Detect which cell encompasses the target text, then output its (X, Y) center coordinate. 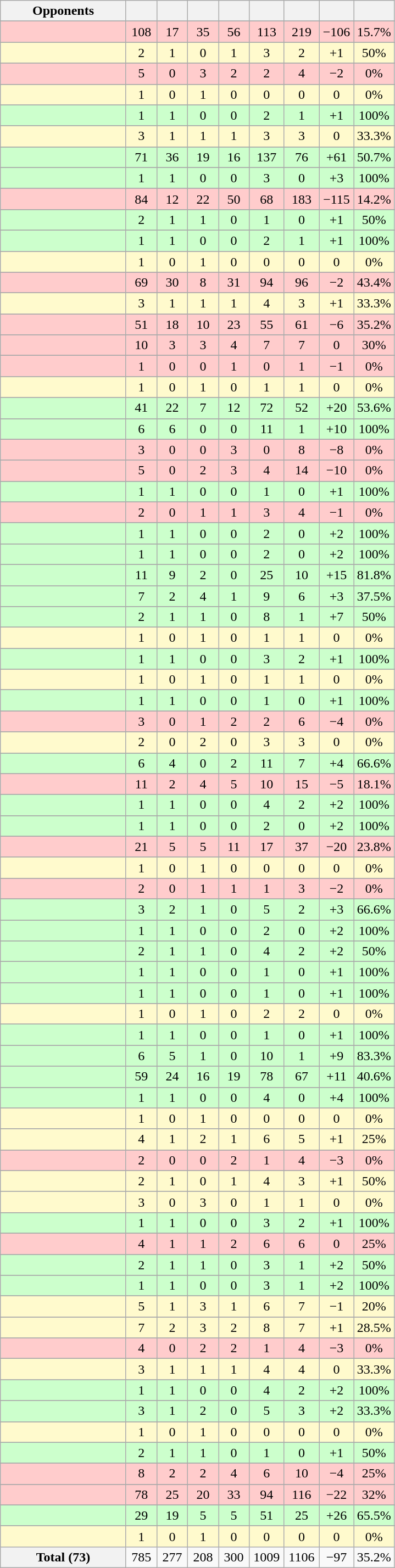
23 (234, 324)
32% (374, 1494)
21 (141, 847)
33 (234, 1494)
71 (141, 157)
−97 (337, 1557)
72 (267, 408)
61 (302, 324)
−5 (337, 784)
Total (73) (64, 1557)
Opponents (64, 11)
+9 (337, 1056)
+20 (337, 408)
67 (302, 1077)
41 (141, 408)
+7 (337, 617)
53.6% (374, 408)
50 (234, 199)
52 (302, 408)
28.5% (374, 1328)
183 (302, 199)
36 (172, 157)
+15 (337, 575)
56 (234, 32)
18 (172, 324)
208 (203, 1557)
18.1% (374, 784)
300 (234, 1557)
84 (141, 199)
1009 (267, 1557)
50.7% (374, 157)
23.8% (374, 847)
219 (302, 32)
59 (141, 1077)
−22 (337, 1494)
20 (203, 1494)
55 (267, 324)
+10 (337, 429)
30 (172, 283)
−10 (337, 471)
43.4% (374, 283)
108 (141, 32)
137 (267, 157)
+11 (337, 1077)
81.8% (374, 575)
−106 (337, 32)
785 (141, 1557)
69 (141, 283)
−6 (337, 324)
1106 (302, 1557)
35 (203, 32)
14.2% (374, 199)
83.3% (374, 1056)
15 (302, 784)
30% (374, 345)
−8 (337, 450)
24 (172, 1077)
+61 (337, 157)
37 (302, 847)
29 (141, 1515)
15.7% (374, 32)
116 (302, 1494)
40.6% (374, 1077)
20% (374, 1307)
277 (172, 1557)
−20 (337, 847)
96 (302, 283)
113 (267, 32)
65.5% (374, 1515)
−115 (337, 199)
68 (267, 199)
76 (302, 157)
31 (234, 283)
37.5% (374, 596)
+26 (337, 1515)
14 (302, 471)
